Detect which cell encompasses the target text, then output its (X, Y) center coordinate. 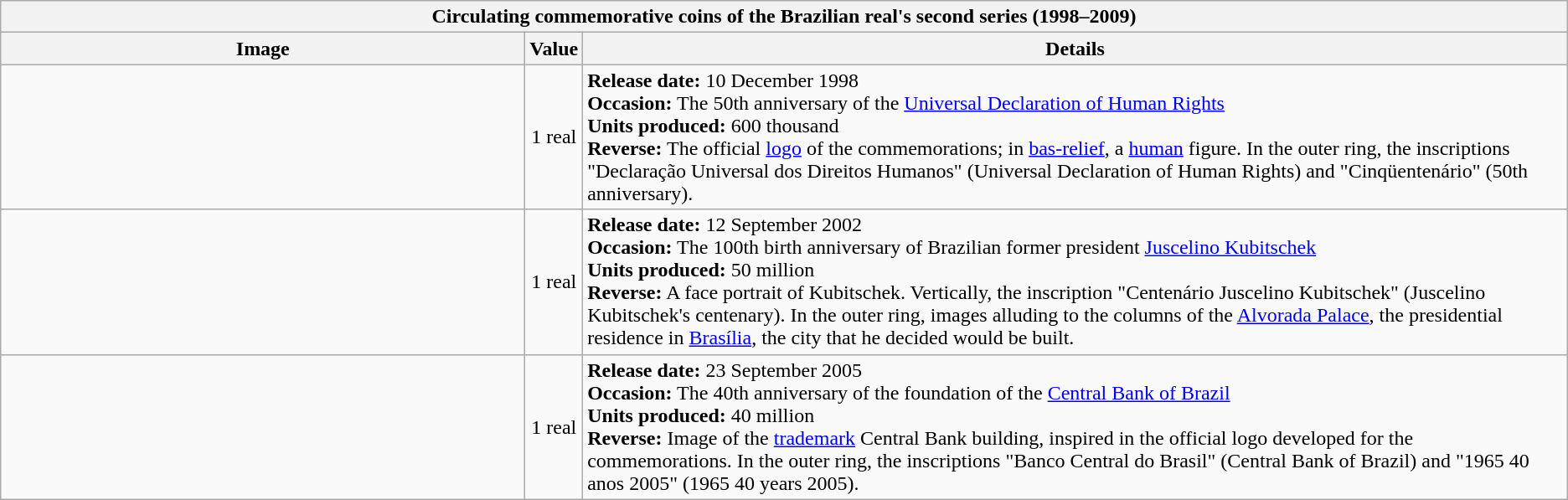
Details (1075, 49)
Image (263, 49)
Circulating commemorative coins of the Brazilian real's second series (1998–2009) (784, 17)
Value (554, 49)
